Pinpoint the cell where the given text exists, returning its (X, Y) midpoint coordinate. 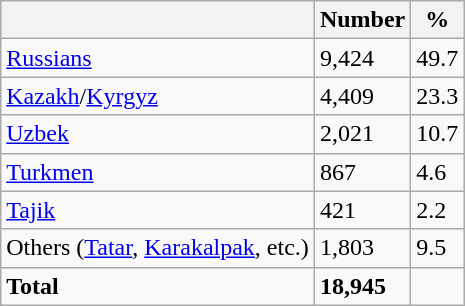
9.5 (438, 248)
Number (362, 20)
2.2 (438, 210)
Tajik (158, 210)
% (438, 20)
421 (362, 210)
9,424 (362, 58)
49.7 (438, 58)
2,021 (362, 134)
Total (158, 286)
4.6 (438, 172)
23.3 (438, 96)
Others (Tatar, Karakalpak, etc.) (158, 248)
10.7 (438, 134)
4,409 (362, 96)
Uzbek (158, 134)
867 (362, 172)
1,803 (362, 248)
Kazakh/Kyrgyz (158, 96)
Russians (158, 58)
18,945 (362, 286)
Turkmen (158, 172)
